Locate the cell with the specified text and output its (X, Y) center coordinate. 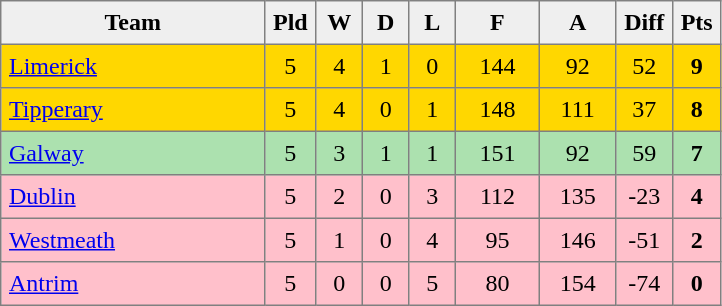
37 (644, 110)
Westmeath (133, 240)
9 (696, 66)
Pld (290, 23)
146 (577, 240)
-74 (644, 284)
Limerick (133, 66)
A (577, 23)
F (497, 23)
Galway (133, 153)
Team (133, 23)
80 (497, 284)
W (339, 23)
Pts (696, 23)
-51 (644, 240)
135 (577, 197)
144 (497, 66)
Antrim (133, 284)
111 (577, 110)
95 (497, 240)
154 (577, 284)
112 (497, 197)
151 (497, 153)
D (385, 23)
7 (696, 153)
-23 (644, 197)
59 (644, 153)
Tipperary (133, 110)
Dublin (133, 197)
L (432, 23)
148 (497, 110)
Diff (644, 23)
8 (696, 110)
52 (644, 66)
